Provide the [X, Y] coordinate of the cell's center where the given text is located.  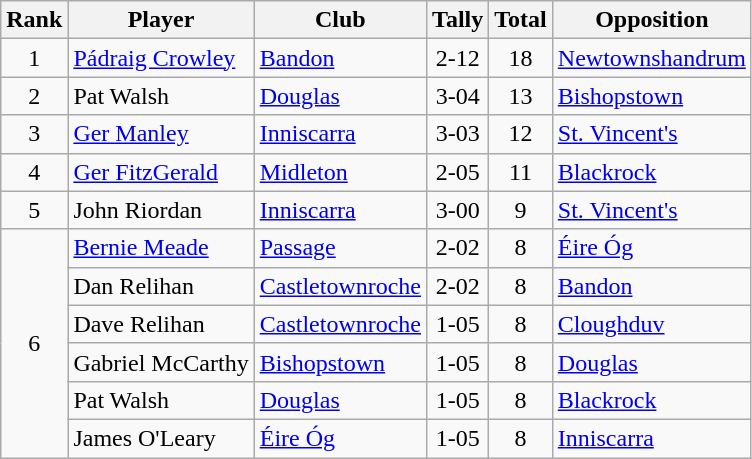
Midleton [340, 172]
6 [34, 343]
Cloughduv [652, 324]
Gabriel McCarthy [161, 362]
5 [34, 210]
Total [521, 20]
13 [521, 96]
Passage [340, 248]
Opposition [652, 20]
Newtownshandrum [652, 58]
12 [521, 134]
Dan Relihan [161, 286]
Bernie Meade [161, 248]
2-12 [458, 58]
Ger FitzGerald [161, 172]
Ger Manley [161, 134]
Dave Relihan [161, 324]
18 [521, 58]
John Riordan [161, 210]
3-00 [458, 210]
Tally [458, 20]
James O'Leary [161, 438]
Player [161, 20]
1 [34, 58]
2-05 [458, 172]
3-03 [458, 134]
9 [521, 210]
Pádraig Crowley [161, 58]
3-04 [458, 96]
Club [340, 20]
4 [34, 172]
Rank [34, 20]
3 [34, 134]
2 [34, 96]
11 [521, 172]
